For the text-containing cell, return its midpoint in (X, Y) coordinate format. 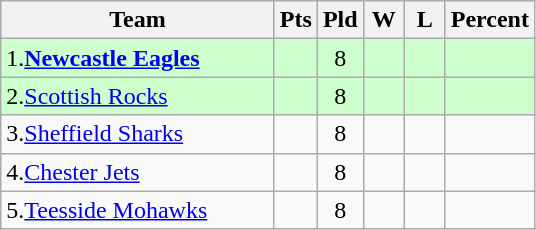
3.Sheffield Sharks (138, 134)
1.Newcastle Eagles (138, 58)
W (384, 20)
L (424, 20)
2.Scottish Rocks (138, 96)
4.Chester Jets (138, 172)
5.Teesside Mohawks (138, 210)
Pld (340, 20)
Team (138, 20)
Pts (296, 20)
Percent (490, 20)
